Pinpoint the cell where the given text exists, returning its [x, y] midpoint coordinate. 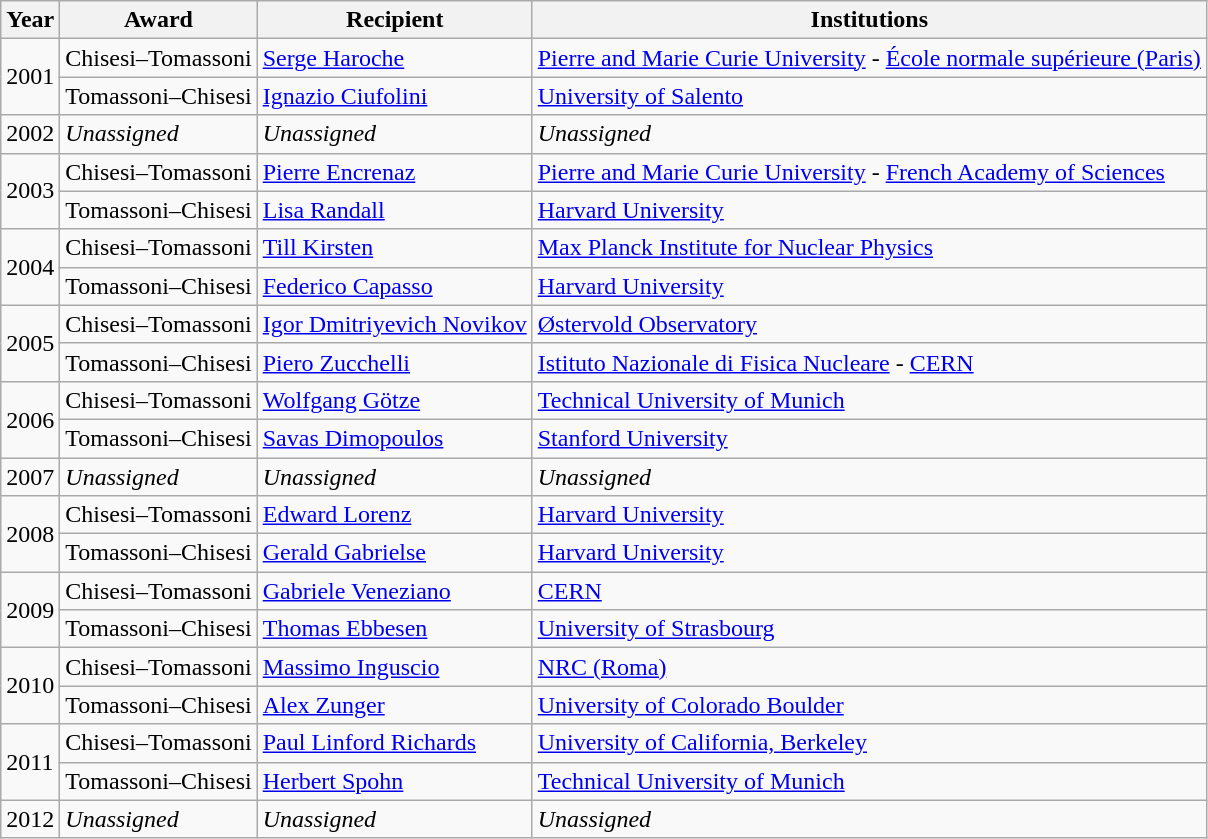
Till Kirsten [394, 248]
Massimo Inguscio [394, 667]
University of Strasbourg [869, 629]
Igor Dmitriyevich Novikov [394, 324]
Pierre and Marie Curie University - École normale supérieure (Paris) [869, 58]
Institutions [869, 20]
2003 [30, 191]
NRC (Roma) [869, 667]
2002 [30, 134]
Gerald Gabrielse [394, 553]
Piero Zucchelli [394, 362]
Herbert Spohn [394, 781]
2006 [30, 419]
Lisa Randall [394, 210]
Thomas Ebbesen [394, 629]
Istituto Nazionale di Fisica Nucleare - CERN [869, 362]
Award [158, 20]
Serge Haroche [394, 58]
Max Planck Institute for Nuclear Physics [869, 248]
Alex Zunger [394, 705]
2010 [30, 686]
Pierre and Marie Curie University - French Academy of Sciences [869, 172]
2011 [30, 762]
Year [30, 20]
Savas Dimopoulos [394, 438]
University of Colorado Boulder [869, 705]
2009 [30, 610]
Paul Linford Richards [394, 743]
2001 [30, 77]
Edward Lorenz [394, 515]
University of California, Berkeley [869, 743]
Pierre Encrenaz [394, 172]
Wolfgang Götze [394, 400]
2004 [30, 267]
2008 [30, 534]
CERN [869, 591]
Østervold Observatory [869, 324]
Gabriele Veneziano [394, 591]
Federico Capasso [394, 286]
2012 [30, 819]
University of Salento [869, 96]
Ignazio Ciufolini [394, 96]
2007 [30, 477]
Stanford University [869, 438]
Recipient [394, 20]
2005 [30, 343]
